Detect which cell encompasses the target text, then output its (X, Y) center coordinate. 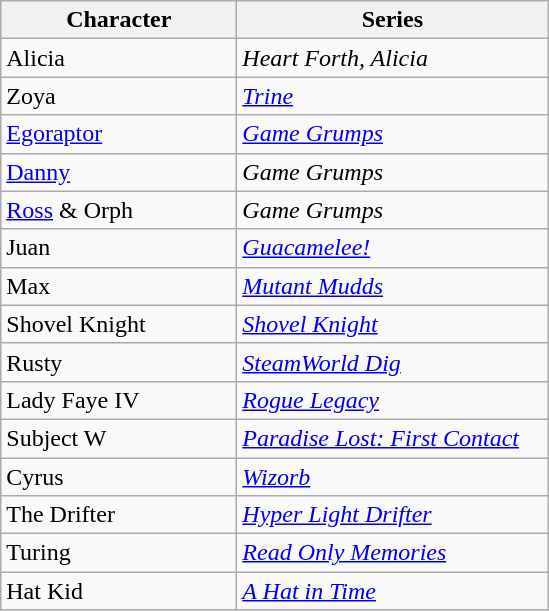
Rusty (119, 362)
Max (119, 286)
Guacamelee! (392, 248)
A Hat in Time (392, 591)
Rogue Legacy (392, 400)
Read Only Memories (392, 553)
Paradise Lost: First Contact (392, 438)
Turing (119, 553)
Egoraptor (119, 134)
Hyper Light Drifter (392, 515)
The Drifter (119, 515)
Cyrus (119, 477)
Juan (119, 248)
Wizorb (392, 477)
Ross & Orph (119, 210)
Heart Forth, Alicia (392, 58)
Subject W (119, 438)
Trine (392, 96)
Series (392, 20)
Zoya (119, 96)
Alicia (119, 58)
Hat Kid (119, 591)
Mutant Mudds (392, 286)
Character (119, 20)
Danny (119, 172)
SteamWorld Dig (392, 362)
Lady Faye IV (119, 400)
